From the cell containing the given text, extract its center point as [x, y] coordinate. 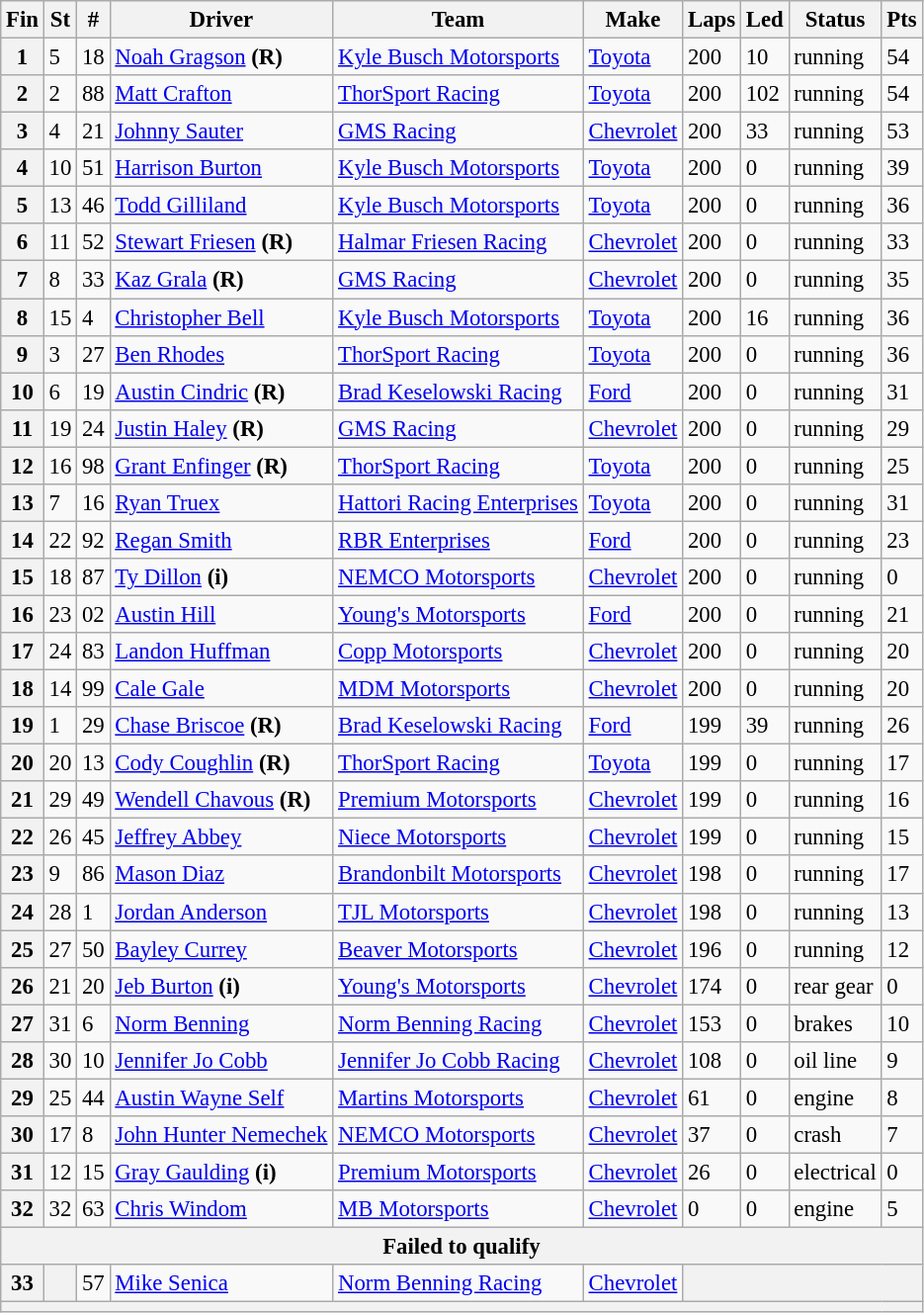
Austin Wayne Self [221, 1097]
Driver [221, 20]
52 [93, 242]
196 [712, 949]
Niece Motorsports [459, 837]
Martins Motorsports [459, 1097]
51 [93, 168]
Mason Diaz [221, 875]
Kaz Grala (R) [221, 280]
Landon Huffman [221, 652]
153 [712, 1023]
Team [459, 20]
02 [93, 614]
Cody Coughlin (R) [221, 763]
37 [712, 1135]
35 [901, 280]
108 [712, 1061]
Stewart Friesen (R) [221, 242]
Bayley Currey [221, 949]
John Hunter Nemechek [221, 1135]
Justin Haley (R) [221, 428]
Copp Motorsports [459, 652]
Brandonbilt Motorsports [459, 875]
Halmar Friesen Racing [459, 242]
Noah Gragson (R) [221, 57]
Make [632, 20]
Laps [712, 20]
Ty Dillon (i) [221, 577]
Regan Smith [221, 540]
Mike Senica [221, 1283]
brakes [835, 1023]
St [59, 20]
Harrison Burton [221, 168]
Cale Gale [221, 689]
MDM Motorsports [459, 689]
Chris Windom [221, 1209]
46 [93, 206]
Led [765, 20]
Failed to qualify [462, 1247]
Christopher Bell [221, 317]
Austin Hill [221, 614]
Hattori Racing Enterprises [459, 503]
# [93, 20]
Ben Rhodes [221, 354]
crash [835, 1135]
Todd Gilliland [221, 206]
Austin Cindric (R) [221, 392]
Chase Briscoe (R) [221, 726]
45 [93, 837]
Wendell Chavous (R) [221, 800]
102 [765, 94]
88 [93, 94]
Jordan Anderson [221, 912]
electrical [835, 1172]
174 [712, 986]
Gray Gaulding (i) [221, 1172]
61 [712, 1097]
Norm Benning [221, 1023]
86 [93, 875]
57 [93, 1283]
MB Motorsports [459, 1209]
98 [93, 466]
Jennifer Jo Cobb Racing [459, 1061]
49 [93, 800]
Jeb Burton (i) [221, 986]
63 [93, 1209]
Ryan Truex [221, 503]
44 [93, 1097]
Jeffrey Abbey [221, 837]
87 [93, 577]
Johnny Sauter [221, 131]
Beaver Motorsports [459, 949]
83 [93, 652]
92 [93, 540]
RBR Enterprises [459, 540]
TJL Motorsports [459, 912]
50 [93, 949]
Pts [901, 20]
oil line [835, 1061]
Matt Crafton [221, 94]
53 [901, 131]
Fin [23, 20]
rear gear [835, 986]
99 [93, 689]
Jennifer Jo Cobb [221, 1061]
Grant Enfinger (R) [221, 466]
Status [835, 20]
